Scan for the cell matching the given text and deliver its (X, Y) coordinate at center. 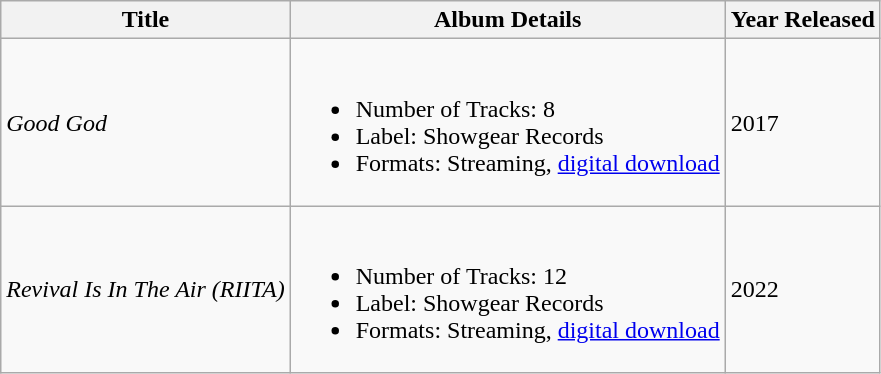
Number of Tracks: 8Label: Showgear RecordsFormats: Streaming, digital download (508, 122)
2017 (802, 122)
2022 (802, 290)
Title (146, 20)
Year Released (802, 20)
Revival Is In The Air (RIITA) (146, 290)
Good God (146, 122)
Number of Tracks: 12Label: Showgear RecordsFormats: Streaming, digital download (508, 290)
Album Details (508, 20)
